Find where the given text appears and provide that cell's center as [X, Y] coordinate. 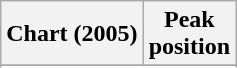
Chart (2005) [72, 34]
Peak position [189, 34]
